Return (x, y) of the center of cell containing provided text 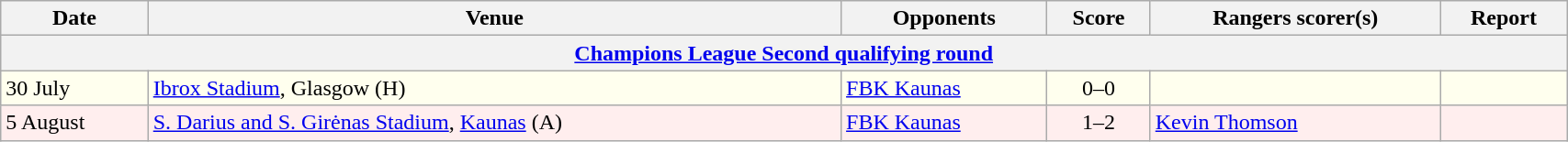
30 July (74, 88)
5 August (74, 123)
1–2 (1099, 123)
Report (1503, 18)
Score (1099, 18)
S. Darius and S. Girėnas Stadium, Kaunas (A) (494, 123)
Kevin Thomson (1295, 123)
Date (74, 18)
Champions League Second qualifying round (784, 53)
Opponents (944, 18)
Ibrox Stadium, Glasgow (H) (494, 88)
Venue (494, 18)
0–0 (1099, 88)
Rangers scorer(s) (1295, 18)
